From the cell containing the given text, extract its center point as (x, y) coordinate. 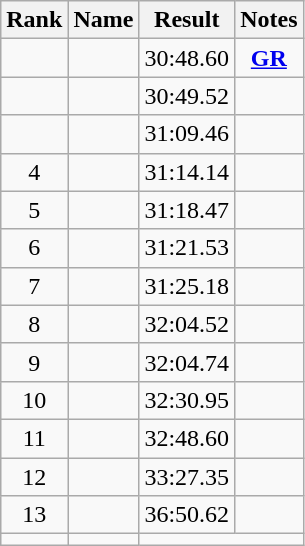
Result (187, 20)
12 (34, 477)
32:48.60 (187, 438)
10 (34, 400)
7 (34, 286)
32:04.74 (187, 362)
Name (104, 20)
33:27.35 (187, 477)
8 (34, 324)
Notes (269, 20)
36:50.62 (187, 515)
GR (269, 58)
31:25.18 (187, 286)
9 (34, 362)
31:14.14 (187, 172)
32:30.95 (187, 400)
4 (34, 172)
Rank (34, 20)
6 (34, 248)
31:18.47 (187, 210)
31:09.46 (187, 134)
31:21.53 (187, 248)
11 (34, 438)
13 (34, 515)
32:04.52 (187, 324)
30:48.60 (187, 58)
30:49.52 (187, 96)
5 (34, 210)
